Output the (x, y) coordinate of the center of the cell containing the given text.  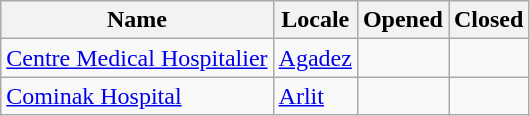
Opened (402, 20)
Cominak Hospital (137, 96)
Closed (488, 20)
Agadez (315, 58)
Centre Medical Hospitalier (137, 58)
Arlit (315, 96)
Locale (315, 20)
Name (137, 20)
